For the text-containing cell, return its midpoint in (x, y) coordinate format. 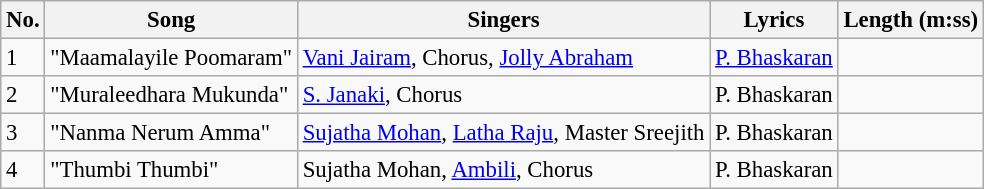
"Nanma Nerum Amma" (172, 133)
Song (172, 20)
"Thumbi Thumbi" (172, 170)
"Maamalayile Poomaram" (172, 58)
No. (23, 20)
3 (23, 133)
S. Janaki, Chorus (503, 95)
4 (23, 170)
Length (m:ss) (910, 20)
1 (23, 58)
Sujatha Mohan, Latha Raju, Master Sreejith (503, 133)
2 (23, 95)
Vani Jairam, Chorus, Jolly Abraham (503, 58)
Sujatha Mohan, Ambili, Chorus (503, 170)
"Muraleedhara Mukunda" (172, 95)
Singers (503, 20)
Lyrics (774, 20)
